Output the [x, y] coordinate of the center of the cell containing the given text.  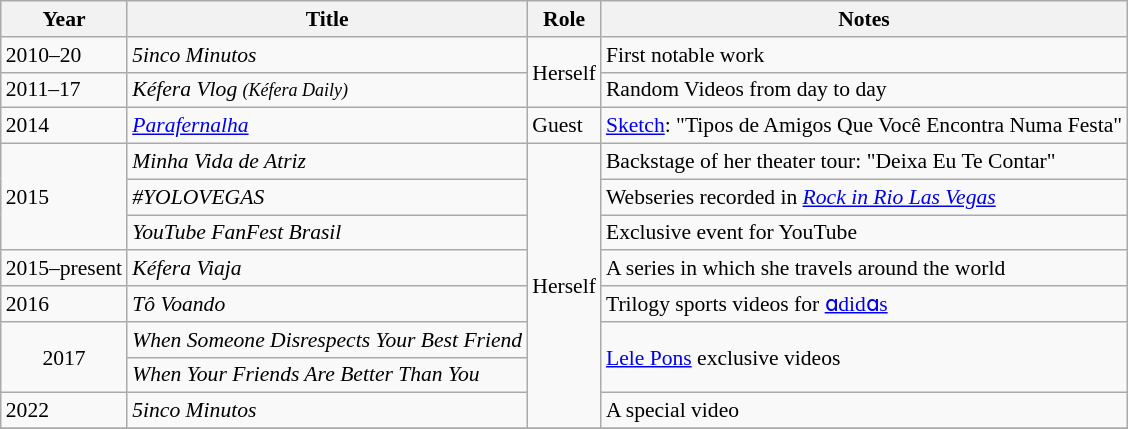
Kéfera Viaja [327, 269]
Webseries recorded in Rock in Rio Las Vegas [864, 197]
Role [564, 19]
2015 [64, 198]
A series in which she travels around the world [864, 269]
Kéfera Vlog (Kéfera Daily) [327, 90]
When Someone Disrespects Your Best Friend [327, 340]
#YOLOVEGAS [327, 197]
2015–present [64, 269]
Minha Vida de Atriz [327, 162]
2017 [64, 358]
First notable work [864, 55]
Tô Voando [327, 304]
2016 [64, 304]
Notes [864, 19]
Guest [564, 126]
2010–20 [64, 55]
Backstage of her theater tour: "Deixa Eu Te Contar" [864, 162]
2011–17 [64, 90]
Sketch: "Tipos de Amigos Que Você Encontra Numa Festa" [864, 126]
Parafernalha [327, 126]
Random Videos from day to day [864, 90]
Year [64, 19]
YouTube FanFest Brasil [327, 233]
Title [327, 19]
Lele Pons exclusive videos [864, 358]
2022 [64, 411]
When Your Friends Are Better Than You [327, 375]
Exclusive event for YouTube [864, 233]
2014 [64, 126]
A special video [864, 411]
Trilogy sports videos for ɑdidɑs [864, 304]
